Search for the cell housing the specified text and yield its (X, Y) center coordinate. 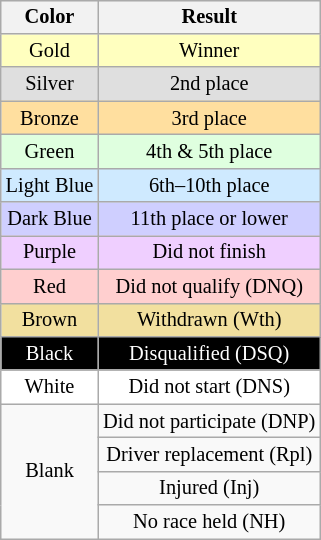
Brown (50, 320)
No race held (NH) (209, 522)
Black (50, 354)
11th place or lower (209, 219)
2nd place (209, 84)
Did not start (DNS) (209, 387)
Light Blue (50, 185)
Winner (209, 51)
Did not qualify (DNQ) (209, 286)
Did not finish (209, 253)
Injured (Inj) (209, 488)
Purple (50, 253)
Green (50, 152)
3rd place (209, 118)
6th–10th place (209, 185)
Disqualified (DSQ) (209, 354)
Silver (50, 84)
4th & 5th place (209, 152)
Red (50, 286)
Result (209, 17)
Withdrawn (Wth) (209, 320)
Dark Blue (50, 219)
Color (50, 17)
Did not participate (DNP) (209, 421)
White (50, 387)
Blank (50, 472)
Gold (50, 51)
Driver replacement (Rpl) (209, 455)
Bronze (50, 118)
